For the text-containing cell, return its midpoint in [x, y] coordinate format. 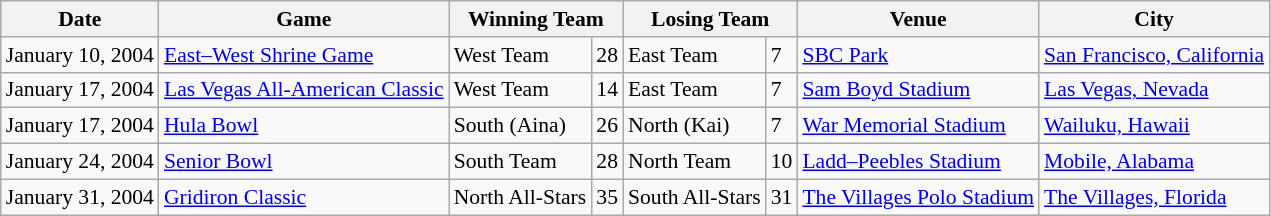
East–West Shrine Game [304, 55]
14 [607, 90]
War Memorial Stadium [918, 126]
North Team [694, 162]
Las Vegas All-American Classic [304, 90]
10 [782, 162]
City [1154, 19]
South (Aina) [520, 126]
Winning Team [536, 19]
Wailuku, Hawaii [1154, 126]
North All-Stars [520, 197]
Date [80, 19]
January 31, 2004 [80, 197]
South All-Stars [694, 197]
The Villages, Florida [1154, 197]
Ladd–Peebles Stadium [918, 162]
South Team [520, 162]
Gridiron Classic [304, 197]
SBC Park [918, 55]
Mobile, Alabama [1154, 162]
January 10, 2004 [80, 55]
31 [782, 197]
26 [607, 126]
North (Kai) [694, 126]
Hula Bowl [304, 126]
Game [304, 19]
Senior Bowl [304, 162]
Venue [918, 19]
The Villages Polo Stadium [918, 197]
35 [607, 197]
Losing Team [710, 19]
San Francisco, California [1154, 55]
Sam Boyd Stadium [918, 90]
January 24, 2004 [80, 162]
Las Vegas, Nevada [1154, 90]
